Output the [x, y] coordinate of the center of the cell containing the given text.  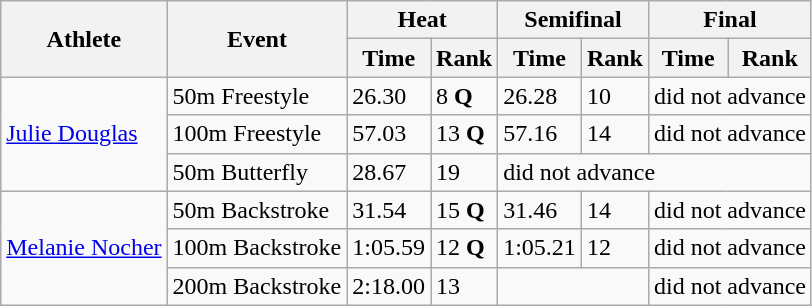
Athlete [84, 39]
8 Q [464, 96]
19 [464, 172]
50m Butterfly [257, 172]
13 [464, 286]
Final [730, 20]
15 Q [464, 210]
28.67 [389, 172]
57.16 [540, 134]
31.46 [540, 210]
100m Freestyle [257, 134]
Melanie Nocher [84, 248]
12 Q [464, 248]
100m Backstroke [257, 248]
10 [614, 96]
31.54 [389, 210]
50m Freestyle [257, 96]
Heat [422, 20]
Event [257, 39]
1:05.21 [540, 248]
12 [614, 248]
13 Q [464, 134]
200m Backstroke [257, 286]
1:05.59 [389, 248]
26.28 [540, 96]
Julie Douglas [84, 134]
26.30 [389, 96]
57.03 [389, 134]
50m Backstroke [257, 210]
Semifinal [574, 20]
2:18.00 [389, 286]
